Extract the [x, y] coordinate from the center of the cell holding the provided text.  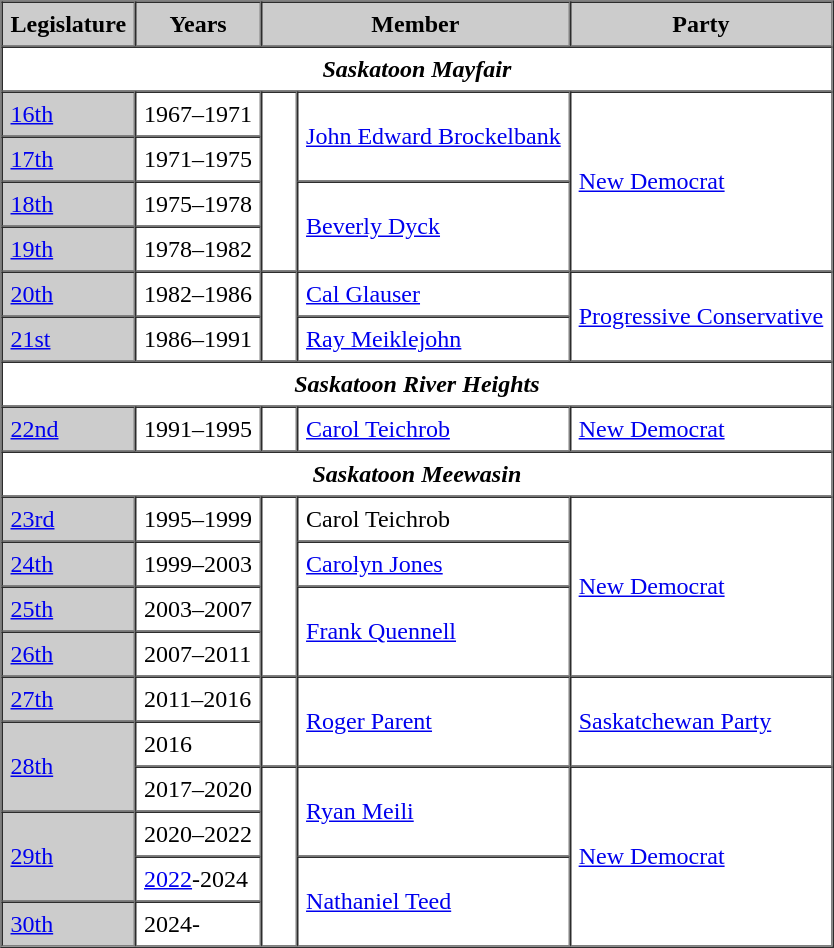
Saskatoon River Heights [418, 384]
17th [69, 158]
John Edward Brockelbank [434, 137]
Progressive Conservative [702, 317]
Cal Glauser [434, 294]
1991–1995 [198, 428]
22nd [69, 428]
29th [69, 857]
1982–1986 [198, 294]
19th [69, 248]
Carolyn Jones [434, 564]
1967–1971 [198, 114]
18th [69, 204]
2003–2007 [198, 608]
28th [69, 767]
23rd [69, 518]
2024- [198, 924]
27th [69, 698]
Nathaniel Teed [434, 901]
Saskatoon Mayfair [418, 68]
25th [69, 608]
Roger Parent [434, 721]
2007–2011 [198, 654]
24th [69, 564]
2011–2016 [198, 698]
Legislature [69, 24]
1971–1975 [198, 158]
2022-2024 [198, 878]
30th [69, 924]
Member [416, 24]
Saskatoon Meewasin [418, 474]
1995–1999 [198, 518]
20th [69, 294]
2016 [198, 744]
Party [702, 24]
Saskatchewan Party [702, 721]
1975–1978 [198, 204]
Frank Quennell [434, 631]
Ray Meiklejohn [434, 338]
21st [69, 338]
1999–2003 [198, 564]
1978–1982 [198, 248]
Beverly Dyck [434, 227]
2017–2020 [198, 788]
Years [198, 24]
Ryan Meili [434, 811]
26th [69, 654]
1986–1991 [198, 338]
16th [69, 114]
2020–2022 [198, 834]
